Pinpoint the cell where the given text exists, returning its (X, Y) midpoint coordinate. 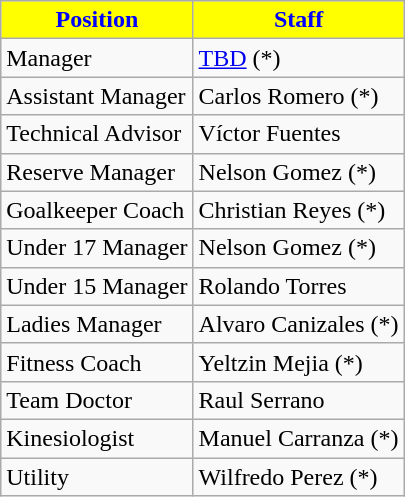
Manager (97, 58)
Reserve Manager (97, 172)
Under 17 Manager (97, 248)
Alvaro Canizales (*) (298, 324)
Technical Advisor (97, 134)
Assistant Manager (97, 96)
Víctor Fuentes (298, 134)
Fitness Coach (97, 362)
Manuel Carranza (*) (298, 438)
Staff (298, 20)
Goalkeeper Coach (97, 210)
TBD (*) (298, 58)
Rolando Torres (298, 286)
Raul Serrano (298, 400)
Carlos Romero (*) (298, 96)
Under 15 Manager (97, 286)
Team Doctor (97, 400)
Position (97, 20)
Ladies Manager (97, 324)
Yeltzin Mejia (*) (298, 362)
Kinesiologist (97, 438)
Christian Reyes (*) (298, 210)
Utility (97, 477)
Wilfredo Perez (*) (298, 477)
